Determine the (X, Y) coordinate at the center of the cell enclosing the given text.  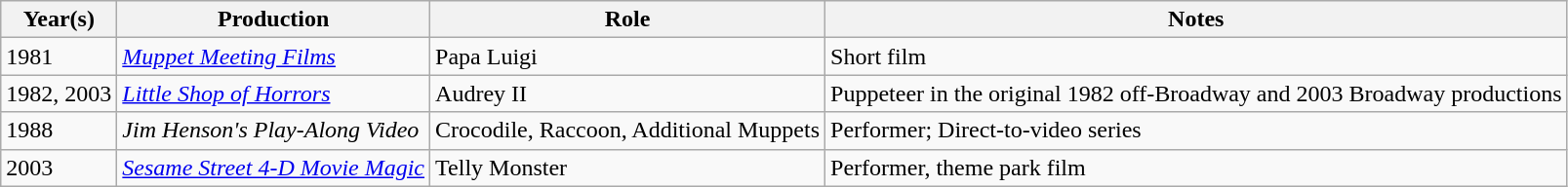
Puppeteer in the original 1982 off-Broadway and 2003 Broadway productions (1196, 93)
Muppet Meeting Films (273, 56)
Performer, theme park film (1196, 168)
Sesame Street 4-D Movie Magic (273, 168)
Short film (1196, 56)
1981 (59, 56)
Little Shop of Horrors (273, 93)
Performer; Direct-to-video series (1196, 131)
Papa Luigi (628, 56)
1982, 2003 (59, 93)
Production (273, 19)
Audrey II (628, 93)
2003 (59, 168)
Crocodile, Raccoon, Additional Muppets (628, 131)
Year(s) (59, 19)
Jim Henson's Play-Along Video (273, 131)
Role (628, 19)
Notes (1196, 19)
Telly Monster (628, 168)
1988 (59, 131)
